Search for the cell housing the specified text and yield its (X, Y) center coordinate. 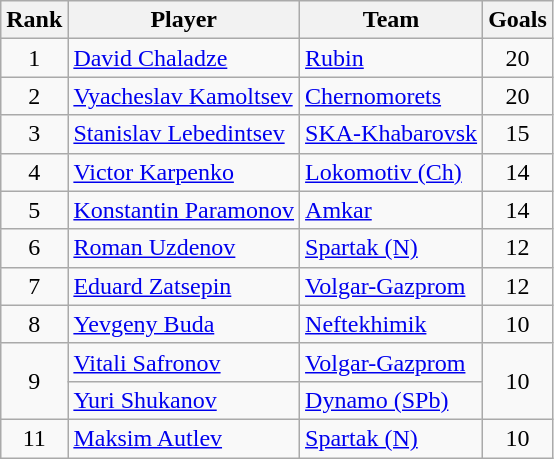
Stanislav Lebedintsev (184, 134)
11 (34, 438)
Rubin (392, 58)
2 (34, 96)
3 (34, 134)
Vyacheslav Kamoltsev (184, 96)
Player (184, 20)
Maksim Autlev (184, 438)
Konstantin Paramonov (184, 210)
Lokomotiv (Ch) (392, 172)
Eduard Zatsepin (184, 286)
Yuri Shukanov (184, 400)
Yevgeny Buda (184, 324)
David Chaladze (184, 58)
6 (34, 248)
Chernomorets (392, 96)
Goals (518, 20)
Neftekhimik (392, 324)
7 (34, 286)
Victor Karpenko (184, 172)
9 (34, 381)
15 (518, 134)
SKA-Khabarovsk (392, 134)
Amkar (392, 210)
Roman Uzdenov (184, 248)
Dynamo (SPb) (392, 400)
5 (34, 210)
8 (34, 324)
1 (34, 58)
Team (392, 20)
Vitali Safronov (184, 362)
4 (34, 172)
Rank (34, 20)
